Determine the (x, y) coordinate at the center of the cell enclosing the given text.  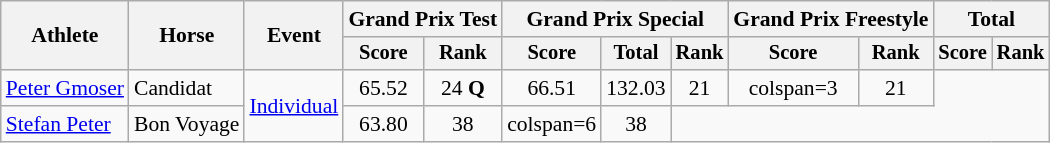
65.52 (383, 88)
Grand Prix Test (422, 19)
colspan=6 (552, 124)
Individual (294, 106)
Candidat (186, 88)
24 Q (462, 88)
colspan=3 (793, 88)
Grand Prix Special (615, 19)
Peter Gmoser (65, 88)
132.03 (636, 88)
63.80 (383, 124)
Bon Voyage (186, 124)
Horse (186, 36)
Athlete (65, 36)
Event (294, 36)
66.51 (552, 88)
Grand Prix Freestyle (830, 19)
Stefan Peter (65, 124)
